From the cell containing the given text, extract its center point as (x, y) coordinate. 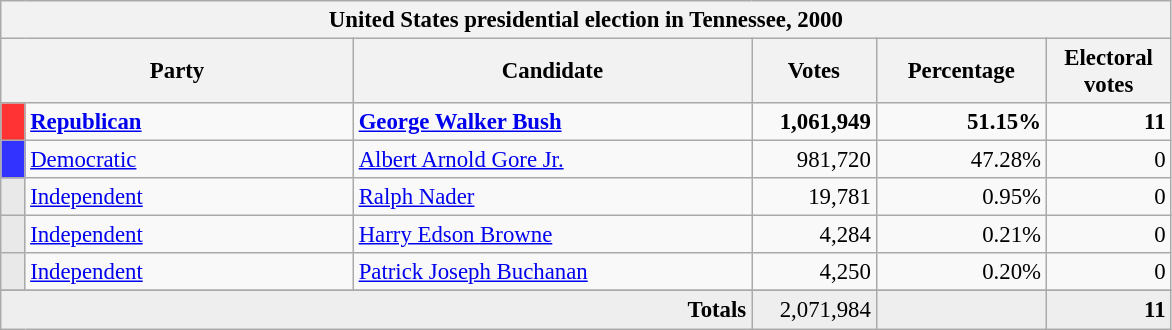
Totals (376, 310)
George Walker Bush (552, 122)
Percentage (961, 72)
51.15% (961, 122)
0.95% (961, 197)
4,284 (814, 235)
Harry Edson Browne (552, 235)
Republican (189, 122)
1,061,949 (814, 122)
2,071,984 (814, 310)
Albert Arnold Gore Jr. (552, 160)
0.21% (961, 235)
Votes (814, 72)
981,720 (814, 160)
Patrick Joseph Buchanan (552, 273)
4,250 (814, 273)
Party (178, 72)
Ralph Nader (552, 197)
19,781 (814, 197)
Electoral votes (1108, 72)
United States presidential election in Tennessee, 2000 (586, 20)
47.28% (961, 160)
Candidate (552, 72)
0.20% (961, 273)
Democratic (189, 160)
